Search for the cell housing the specified text and yield its [x, y] center coordinate. 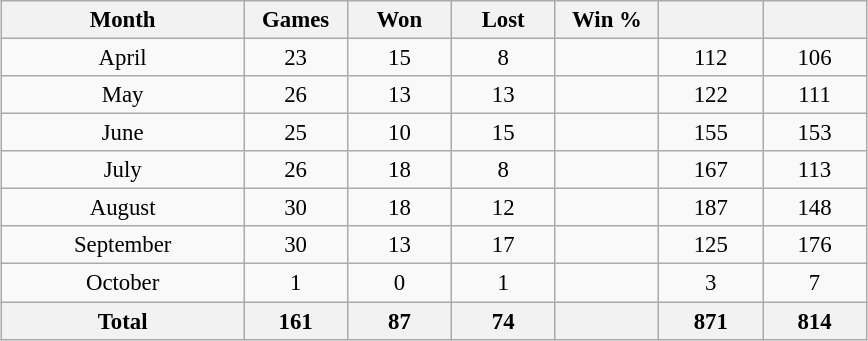
3 [711, 283]
17 [503, 245]
814 [815, 321]
Won [399, 20]
87 [399, 321]
August [123, 208]
Games [296, 20]
April [123, 57]
Month [123, 20]
July [123, 170]
September [123, 245]
176 [815, 245]
23 [296, 57]
125 [711, 245]
111 [815, 95]
153 [815, 133]
113 [815, 170]
148 [815, 208]
161 [296, 321]
May [123, 95]
Win % [607, 20]
167 [711, 170]
187 [711, 208]
7 [815, 283]
155 [711, 133]
June [123, 133]
871 [711, 321]
12 [503, 208]
106 [815, 57]
Total [123, 321]
112 [711, 57]
0 [399, 283]
October [123, 283]
10 [399, 133]
Lost [503, 20]
122 [711, 95]
74 [503, 321]
25 [296, 133]
